Find where the given text appears and provide that cell's center as [X, Y] coordinate. 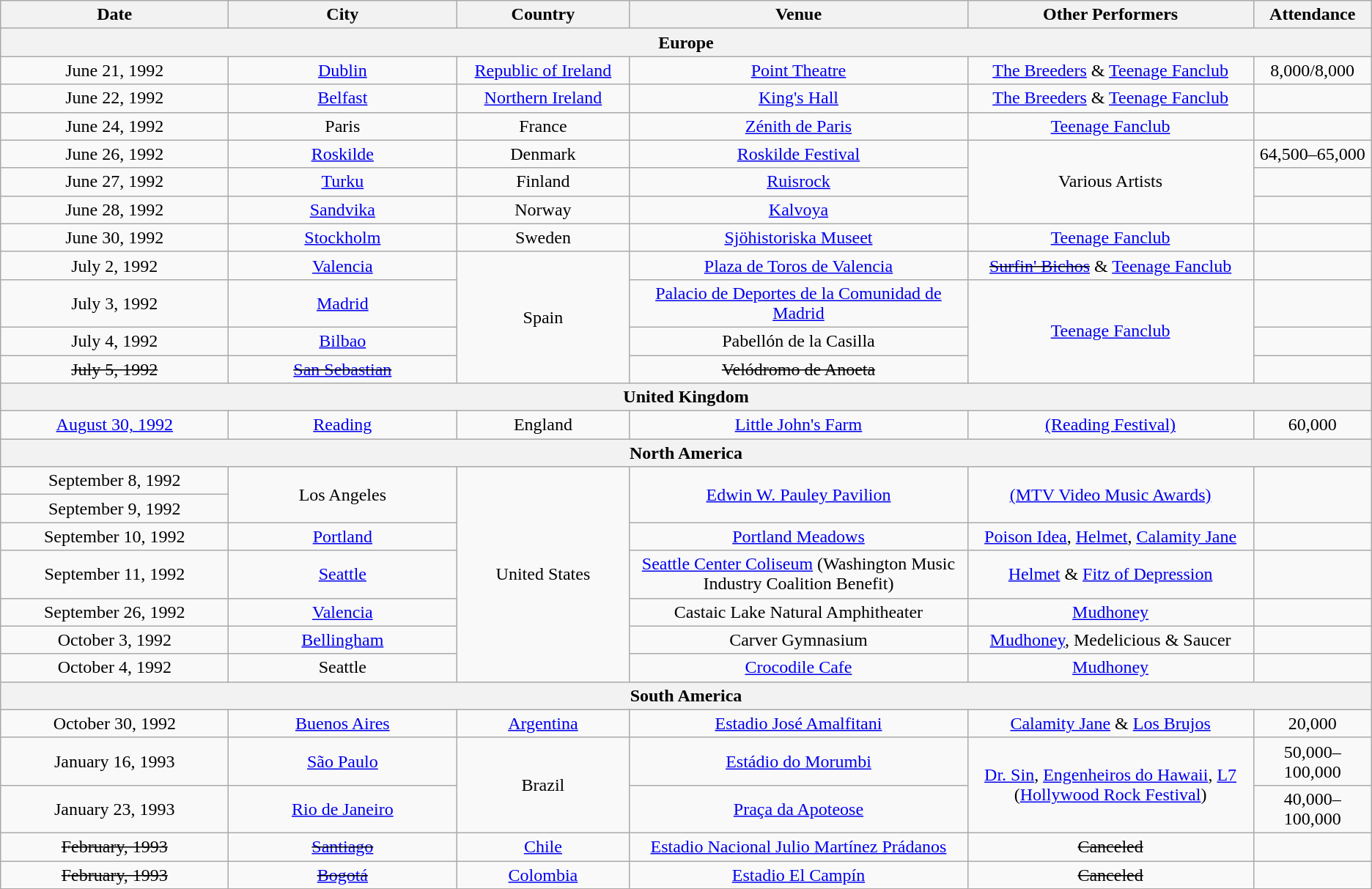
20,000 [1312, 723]
June 21, 1992 [114, 70]
50,000–100,000 [1312, 761]
September 9, 1992 [114, 509]
June 22, 1992 [114, 98]
Kalvoya [799, 210]
Crocodile Cafe [799, 668]
City [343, 15]
Surfin' Bichos & Teenage Fanclub [1110, 265]
Various Artists [1110, 182]
Sandvika [343, 210]
January 16, 1993 [114, 761]
São Paulo [343, 761]
August 30, 1992 [114, 425]
Castaic Lake Natural Amphitheater [799, 612]
Pabellón de la Casilla [799, 341]
Point Theatre [799, 70]
June 27, 1992 [114, 182]
Spain [543, 317]
Velódromo de Anoeta [799, 369]
June 30, 1992 [114, 237]
October 30, 1992 [114, 723]
Colombia [543, 874]
64,500–65,000 [1312, 154]
8,000/8,000 [1312, 70]
King's Hall [799, 98]
(MTV Video Music Awards) [1110, 495]
Stockholm [343, 237]
July 2, 1992 [114, 265]
United States [543, 575]
Argentina [543, 723]
Mudhoney, Medelicious & Saucer [1110, 640]
July 4, 1992 [114, 341]
Other Performers [1110, 15]
Norway [543, 210]
Sjöhistoriska Museet [799, 237]
Brazil [543, 785]
Paris [343, 126]
Portland Meadows [799, 536]
North America [686, 453]
Helmet & Fitz of Depression [1110, 575]
South America [686, 696]
Portland [343, 536]
Denmark [543, 154]
Bogotá [343, 874]
Los Angeles [343, 495]
Plaza de Toros de Valencia [799, 265]
Sweden [543, 237]
Poison Idea, Helmet, Calamity Jane [1110, 536]
July 5, 1992 [114, 369]
Bellingham [343, 640]
Roskilde Festival [799, 154]
June 24, 1992 [114, 126]
Edwin W. Pauley Pavilion [799, 495]
September 26, 1992 [114, 612]
Dublin [343, 70]
July 3, 1992 [114, 303]
Dr. Sin, Engenheiros do Hawaii, L7 (Hollywood Rock Festival) [1110, 785]
Belfast [343, 98]
September 8, 1992 [114, 481]
Estadio El Campín [799, 874]
France [543, 126]
January 23, 1993 [114, 809]
Attendance [1312, 15]
Seattle Center Coliseum (Washington Music Industry Coalition Benefit) [799, 575]
Palacio de Deportes de la Comunidad de Madrid [799, 303]
Rio de Janeiro [343, 809]
June 28, 1992 [114, 210]
England [543, 425]
Zénith de Paris [799, 126]
Ruisrock [799, 182]
United Kingdom [686, 397]
Europe [686, 43]
Finland [543, 182]
Chile [543, 846]
San Sebastian [343, 369]
Madrid [343, 303]
September 11, 1992 [114, 575]
Venue [799, 15]
Carver Gymnasium [799, 640]
Estadio Nacional Julio Martínez Prádanos [799, 846]
Country [543, 15]
Little John's Farm [799, 425]
Turku [343, 182]
40,000–100,000 [1312, 809]
Date [114, 15]
Santiago [343, 846]
Bilbao [343, 341]
October 4, 1992 [114, 668]
Northern Ireland [543, 98]
Republic of Ireland [543, 70]
60,000 [1312, 425]
Roskilde [343, 154]
Buenos Aires [343, 723]
Praça da Apoteose [799, 809]
(Reading Festival) [1110, 425]
June 26, 1992 [114, 154]
October 3, 1992 [114, 640]
Reading [343, 425]
Estádio do Morumbi [799, 761]
September 10, 1992 [114, 536]
Estadio José Amalfitani [799, 723]
Calamity Jane & Los Brujos [1110, 723]
